Capture the cell that displays the provided text and extract its (X, Y) central coordinate. 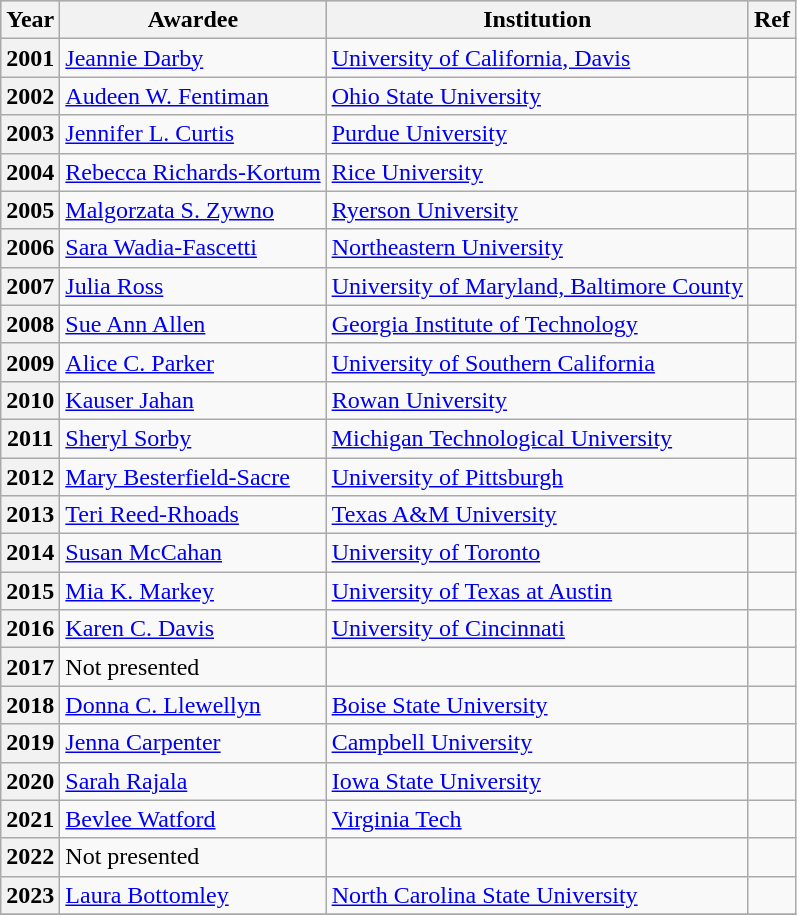
Michigan Technological University (537, 438)
2014 (30, 553)
Rice University (537, 172)
University of California, Davis (537, 58)
Rowan University (537, 400)
University of Cincinnati (537, 629)
Iowa State University (537, 781)
Sue Ann Allen (193, 324)
University of Southern California (537, 362)
Boise State University (537, 705)
Kauser Jahan (193, 400)
Sara Wadia-Fascetti (193, 248)
Jenna Carpenter (193, 743)
Laura Bottomley (193, 895)
2020 (30, 781)
University of Texas at Austin (537, 591)
Northeastern University (537, 248)
2017 (30, 667)
2012 (30, 477)
Mia K. Markey (193, 591)
2011 (30, 438)
2021 (30, 819)
2004 (30, 172)
Ref (772, 20)
2002 (30, 96)
2008 (30, 324)
2018 (30, 705)
University of Maryland, Baltimore County (537, 286)
Awardee (193, 20)
Sarah Rajala (193, 781)
Bevlee Watford (193, 819)
Campbell University (537, 743)
2003 (30, 134)
Virginia Tech (537, 819)
Ryerson University (537, 210)
Rebecca Richards-Kortum (193, 172)
Mary Besterfield-Sacre (193, 477)
North Carolina State University (537, 895)
2006 (30, 248)
Susan McCahan (193, 553)
Texas A&M University (537, 515)
2010 (30, 400)
2019 (30, 743)
Georgia Institute of Technology (537, 324)
Year (30, 20)
Ohio State University (537, 96)
Jeannie Darby (193, 58)
Donna C. Llewellyn (193, 705)
Julia Ross (193, 286)
Audeen W. Fentiman (193, 96)
2022 (30, 857)
Alice C. Parker (193, 362)
University of Pittsburgh (537, 477)
Institution (537, 20)
2015 (30, 591)
2001 (30, 58)
Jennifer L. Curtis (193, 134)
Purdue University (537, 134)
2007 (30, 286)
2016 (30, 629)
2005 (30, 210)
Teri Reed-Rhoads (193, 515)
University of Toronto (537, 553)
2023 (30, 895)
2009 (30, 362)
Karen C. Davis (193, 629)
Malgorzata S. Zywno (193, 210)
2013 (30, 515)
Sheryl Sorby (193, 438)
